For the text-containing cell, return its midpoint in [X, Y] coordinate format. 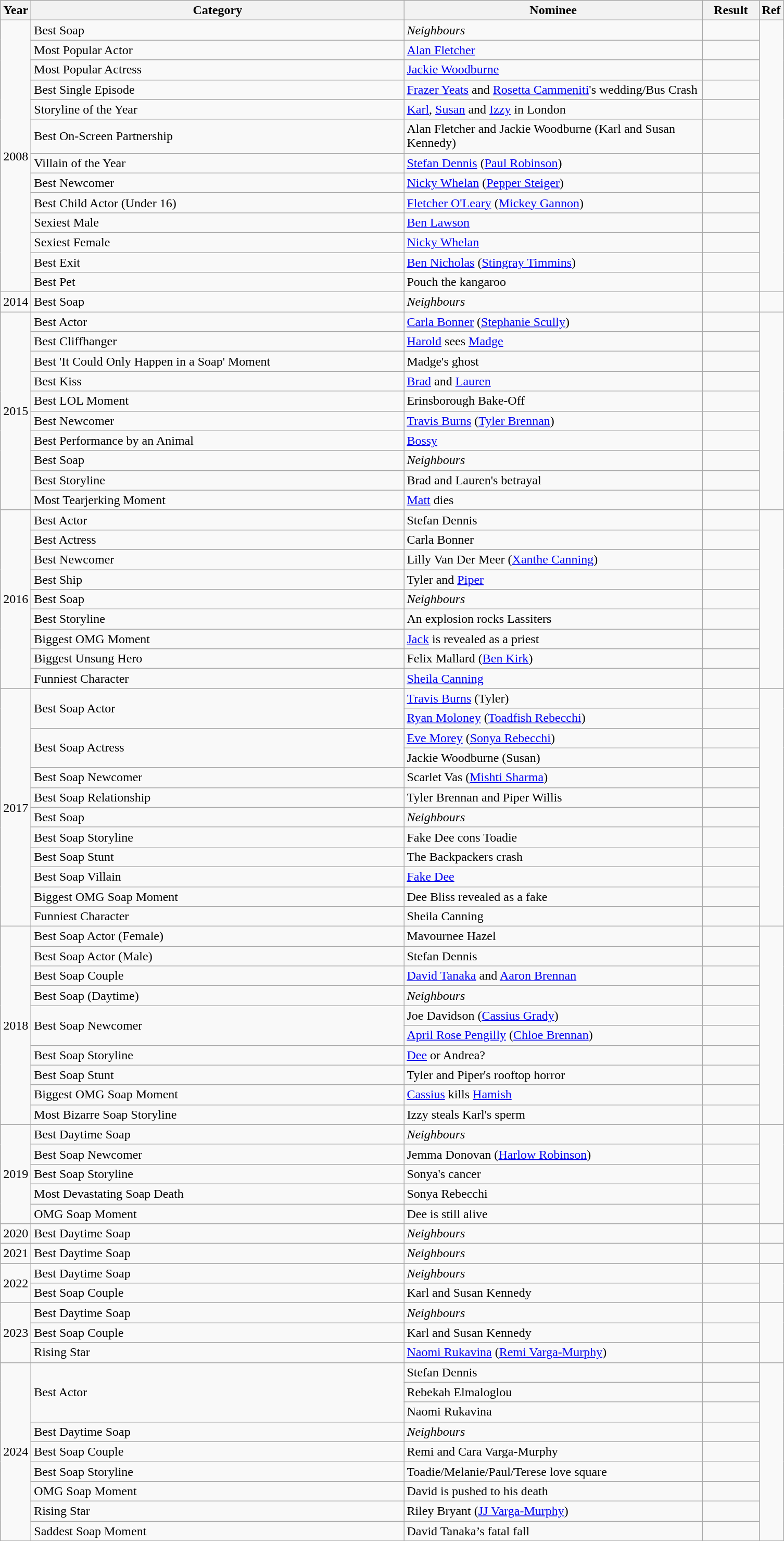
Best Pet [218, 282]
2014 [16, 302]
Joe Davidson (Cassius Grady) [553, 1016]
Best Performance by an Animal [218, 441]
Best Soap Actor (Female) [218, 936]
Matt dies [553, 500]
Alan Fletcher and Jackie Woodburne (Karl and Susan Kennedy) [553, 136]
2024 [16, 1452]
Erinsborough Bake-Off [553, 401]
Best Soap Villain [218, 876]
Toadie/Melanie/Paul/Terese love square [553, 1471]
Ryan Moloney (Toadfish Rebecchi) [553, 718]
Cassius kills Hamish [553, 1095]
Carla Bonner [553, 540]
Best 'It Could Only Happen in a Soap' Moment [218, 361]
2015 [16, 411]
Best Soap Actor [218, 708]
Fake Dee cons Toadie [553, 837]
Rebekah Elmaloglou [553, 1392]
Most Popular Actress [218, 70]
Year [16, 10]
Lilly Van Der Meer (Xanthe Canning) [553, 559]
Naomi Rukavina [553, 1412]
2019 [16, 1174]
Villain of the Year [218, 163]
Best Soap Relationship [218, 797]
Felix Mallard (Ben Kirk) [553, 659]
Jemma Donovan (Harlow Robinson) [553, 1154]
Sonya Rebecchi [553, 1194]
Alan Fletcher [553, 50]
The Backpackers crash [553, 857]
Tyler and Piper's rooftop horror [553, 1075]
Naomi Rukavina (Remi Varga-Murphy) [553, 1352]
Category [218, 10]
David Tanaka and Aaron Brennan [553, 976]
Nominee [553, 10]
Result [731, 10]
Carla Bonner (Stephanie Scully) [553, 322]
Remi and Cara Varga-Murphy [553, 1451]
An explosion rocks Lassiters [553, 619]
Best Kiss [218, 381]
Fletcher O'Leary (Mickey Gannon) [553, 203]
Travis Burns (Tyler Brennan) [553, 421]
Izzy steals Karl's sperm [553, 1114]
Karl, Susan and Izzy in London [553, 109]
Ben Nicholas (Stingray Timmins) [553, 262]
Best LOL Moment [218, 401]
Eve Morey (Sonya Rebecchi) [553, 738]
Best Soap Actress [218, 748]
Stefan Dennis (Paul Robinson) [553, 163]
Most Popular Actor [218, 50]
Ref [772, 10]
Best Actress [218, 540]
Best Child Actor (Under 16) [218, 203]
2018 [16, 1026]
Most Devastating Soap Death [218, 1194]
Most Bizarre Soap Storyline [218, 1114]
Riley Bryant (JJ Varga-Murphy) [553, 1511]
Jackie Woodburne [553, 70]
Dee or Andrea? [553, 1055]
2020 [16, 1234]
April Rose Pengilly (Chloe Brennan) [553, 1035]
Brad and Lauren's betrayal [553, 480]
Best Soap (Daytime) [218, 996]
Pouch the kangaroo [553, 282]
Tyler Brennan and Piper Willis [553, 797]
Best Cliffhanger [218, 342]
Biggest OMG Moment [218, 639]
2021 [16, 1254]
David is pushed to his death [553, 1491]
Best On-Screen Partnership [218, 136]
Dee is still alive [553, 1214]
Sexiest Female [218, 242]
2017 [16, 807]
2008 [16, 156]
Biggest Unsung Hero [218, 659]
Bossy [553, 441]
Ben Lawson [553, 222]
Dee Bliss revealed as a fake [553, 896]
Sonya's cancer [553, 1174]
Jack is revealed as a priest [553, 639]
David Tanaka’s fatal fall [553, 1531]
Best Ship [218, 580]
2016 [16, 599]
2022 [16, 1283]
Nicky Whelan (Pepper Steiger) [553, 183]
Best Exit [218, 262]
Scarlet Vas (Mishti Sharma) [553, 778]
Best Single Episode [218, 90]
Frazer Yeats and Rosetta Cammeniti's wedding/Bus Crash [553, 90]
Storyline of the Year [218, 109]
Most Tearjerking Moment [218, 500]
Brad and Lauren [553, 381]
Fake Dee [553, 876]
Jackie Woodburne (Susan) [553, 758]
Mavournee Hazel [553, 936]
Travis Burns (Tyler) [553, 698]
Saddest Soap Moment [218, 1531]
2023 [16, 1333]
Madge's ghost [553, 361]
Sexiest Male [218, 222]
Nicky Whelan [553, 242]
Tyler and Piper [553, 580]
Harold sees Madge [553, 342]
Best Soap Actor (Male) [218, 956]
